Scan for the cell matching the given text and deliver its (x, y) coordinate at center. 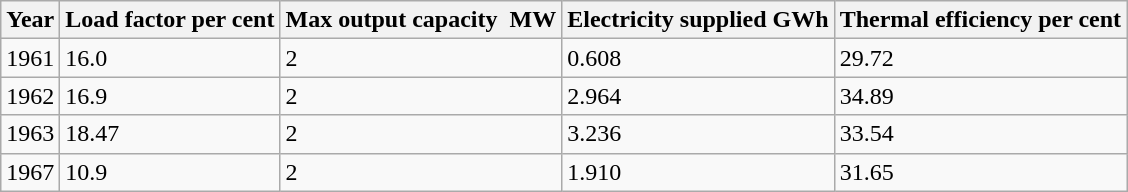
1.910 (698, 172)
16.9 (170, 96)
16.0 (170, 58)
31.65 (980, 172)
10.9 (170, 172)
Max output capacity MW (421, 20)
18.47 (170, 134)
Year (30, 20)
Electricity supplied GWh (698, 20)
1961 (30, 58)
34.89 (980, 96)
3.236 (698, 134)
29.72 (980, 58)
Load factor per cent (170, 20)
1967 (30, 172)
2.964 (698, 96)
Thermal efficiency per cent (980, 20)
1962 (30, 96)
33.54 (980, 134)
1963 (30, 134)
0.608 (698, 58)
